Locate the cell with the specified text and output its (X, Y) center coordinate. 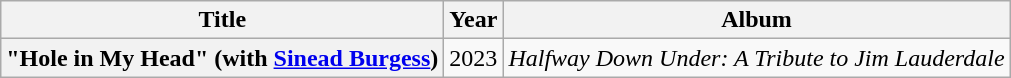
"Hole in My Head" (with Sinead Burgess) (222, 58)
Title (222, 20)
Halfway Down Under: A Tribute to Jim Lauderdale (756, 58)
Album (756, 20)
2023 (474, 58)
Year (474, 20)
